Output the [X, Y] coordinate of the center of the cell containing the given text.  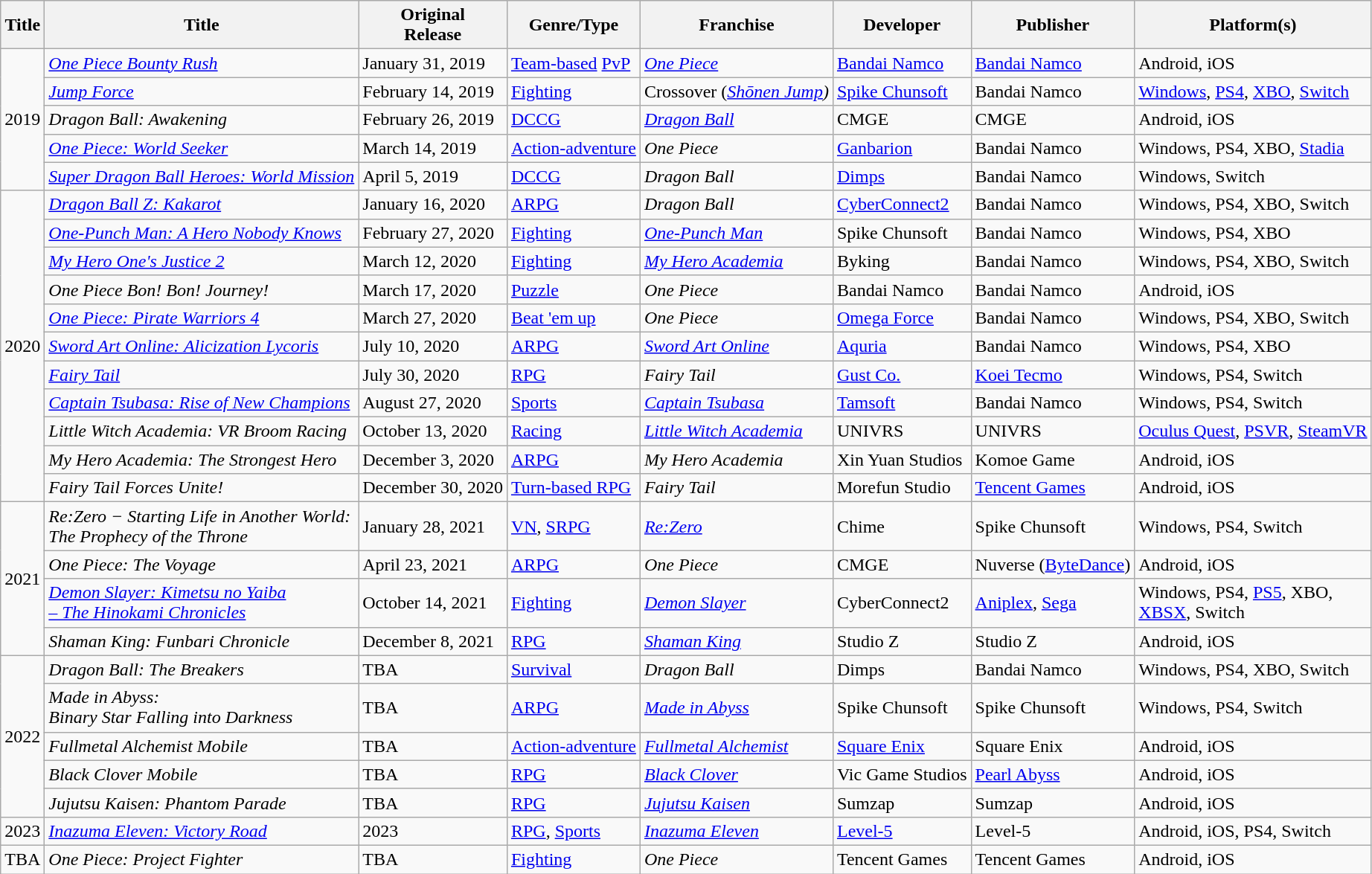
Fairy Tail Forces Unite! [202, 488]
Byking [902, 261]
One Piece: World Seeker [202, 148]
Sword Art Online [737, 346]
Morefun Studio [902, 488]
Demon Slayer [737, 603]
2021 [22, 579]
Fullmetal Alchemist Mobile [202, 746]
One-Punch Man [737, 233]
RPG, Sports [573, 831]
Pearl Abyss [1053, 774]
Aniplex, Sega [1053, 603]
Ganbarion [902, 148]
Shaman King [737, 641]
Chime [902, 527]
Gust Co. [902, 374]
Genre/Type [573, 25]
Dragon Ball: The Breakers [202, 669]
VN, SRPG [573, 527]
Inazuma Eleven: Victory Road [202, 831]
July 10, 2020 [433, 346]
Franchise [737, 25]
One Piece: Project Fighter [202, 859]
Nuverse (ByteDance) [1053, 565]
Turn-based RPG [573, 488]
Developer [902, 25]
Little Witch Academia [737, 431]
Fullmetal Alchemist [737, 746]
Dragon Ball Z: Kakarot [202, 205]
Beat 'em up [573, 318]
April 5, 2019 [433, 176]
One-Punch Man: A Hero Nobody Knows [202, 233]
One Piece Bon! Bon! Journey! [202, 289]
December 3, 2020 [433, 460]
Windows, Switch [1253, 176]
Tamsoft [902, 403]
Dragon Ball: Awakening [202, 120]
Xin Yuan Studios [902, 460]
December 8, 2021 [433, 641]
2019 [22, 120]
Demon Slayer: Kimetsu no Yaiba– The Hinokami Chronicles [202, 603]
Oculus Quest, PSVR, SteamVR [1253, 431]
Black Clover [737, 774]
October 13, 2020 [433, 431]
Vic Game Studios [902, 774]
Crossover (Shōnen Jump) [737, 91]
One Piece: The Voyage [202, 565]
March 27, 2020 [433, 318]
Aquria [902, 346]
Black Clover Mobile [202, 774]
Team-based PvP [573, 63]
Re:Zero [737, 527]
Made in Abyss:Binary Star Falling into Darkness [202, 708]
Shaman King: Funbari Chronicle [202, 641]
2022 [22, 736]
April 23, 2021 [433, 565]
Omega Force [902, 318]
October 14, 2021 [433, 603]
Android, iOS, PS4, Switch [1253, 831]
Jujutsu Kaisen [737, 803]
2020 [22, 347]
Publisher [1053, 25]
My Hero Academia: The Strongest Hero [202, 460]
Super Dragon Ball Heroes: World Mission [202, 176]
March 14, 2019 [433, 148]
Puzzle [573, 289]
Made in Abyss [737, 708]
January 28, 2021 [433, 527]
Platform(s) [1253, 25]
Sword Art Online: Alicization Lycoris [202, 346]
Captain Tsubasa: Rise of New Champions [202, 403]
Survival [573, 669]
March 17, 2020 [433, 289]
OriginalRelease [433, 25]
Re:Zero − Starting Life in Another World:The Prophecy of the Throne [202, 527]
February 26, 2019 [433, 120]
Jujutsu Kaisen: Phantom Parade [202, 803]
July 30, 2020 [433, 374]
Racing [573, 431]
Windows, PS4, XBO, Stadia [1253, 148]
Inazuma Eleven [737, 831]
Windows, PS4, PS5, XBO,XBSX, Switch [1253, 603]
Koei Tecmo [1053, 374]
Captain Tsubasa [737, 403]
Jump Force [202, 91]
December 30, 2020 [433, 488]
January 31, 2019 [433, 63]
Little Witch Academia: VR Broom Racing [202, 431]
One Piece Bounty Rush [202, 63]
Sports [573, 403]
August 27, 2020 [433, 403]
One Piece: Pirate Warriors 4 [202, 318]
February 27, 2020 [433, 233]
My Hero One's Justice 2 [202, 261]
March 12, 2020 [433, 261]
Komoe Game [1053, 460]
January 16, 2020 [433, 205]
February 14, 2019 [433, 91]
